For the text-containing cell, return its midpoint in [X, Y] coordinate format. 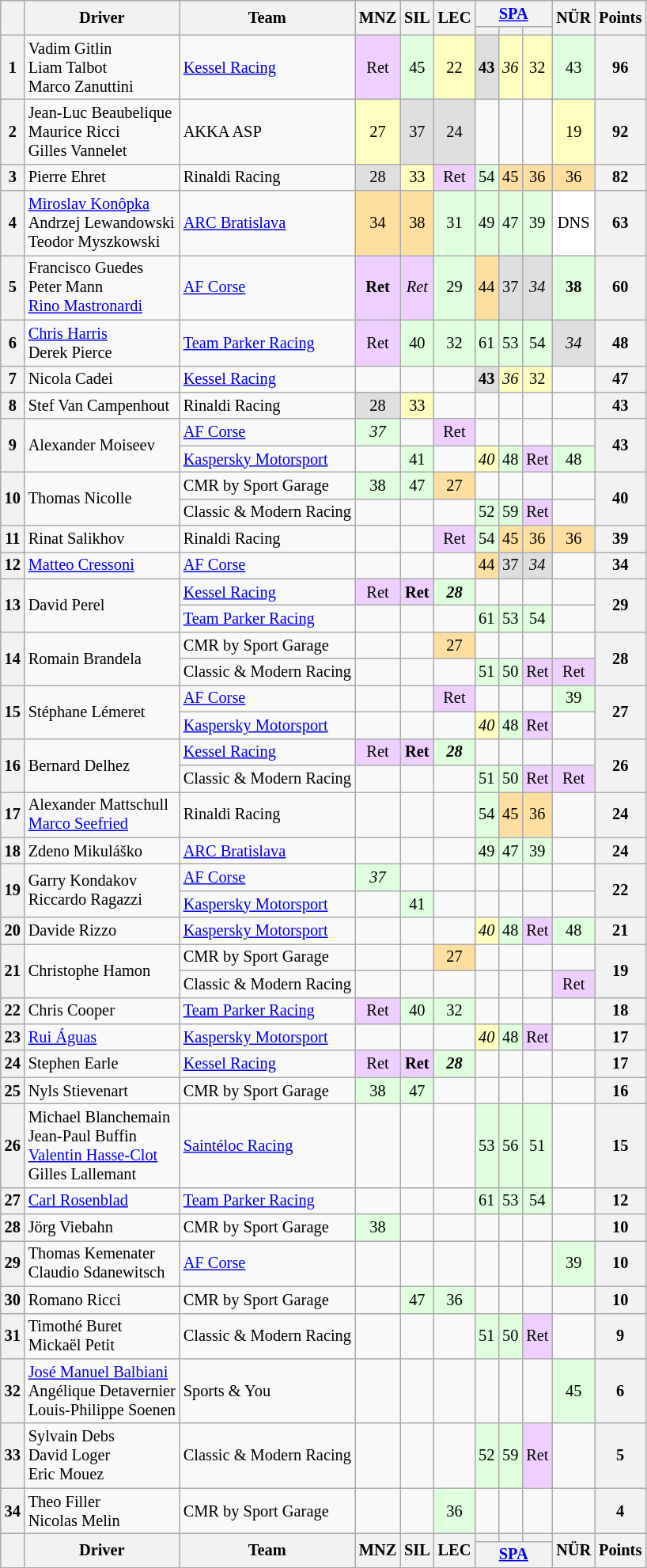
Chris Cooper [102, 1011]
Michael Blanchemain Jean-Paul Buffin Valentin Hasse-Clot Gilles Lallemant [102, 1145]
Davide Rizzo [102, 931]
30 [13, 1300]
14 [13, 659]
DNS [573, 223]
Jörg Viebahn [102, 1228]
Nicola Cadei [102, 379]
2 [13, 131]
Chris Harris Derek Pierce [102, 343]
1 [13, 67]
23 [13, 1037]
Thomas Nicolle [102, 499]
13 [13, 605]
José Manuel Balbiani Angélique Detavernier Louis-Philippe Soenen [102, 1391]
Bernard Delhez [102, 765]
11 [13, 539]
Christophe Hamon [102, 970]
60 [620, 287]
Stéphane Lémeret [102, 711]
Sports & You [267, 1391]
Nyls Stievenart [102, 1091]
63 [620, 223]
Timothé Buret Mickaël Petit [102, 1336]
3 [13, 177]
Romano Ricci [102, 1300]
Francisco Guedes Peter Mann Rino Mastronardi [102, 287]
Zdeno Mikuláško [102, 851]
Theo Filler Nicolas Melin [102, 1511]
56 [510, 1145]
Alexander Moiseev [102, 445]
7 [13, 379]
Matteo Cressoni [102, 565]
Rinat Salikhov [102, 539]
Miroslav Konôpka Andrzej Lewandowski Teodor Myszkowski [102, 223]
Stephen Earle [102, 1064]
Saintéloc Racing [267, 1145]
Garry Kondakov Riccardo Ragazzi [102, 890]
Carl Rosenblad [102, 1201]
Pierre Ehret [102, 177]
96 [620, 67]
8 [13, 405]
92 [620, 131]
Jean-Luc Beaubelique Maurice Ricci Gilles Vannelet [102, 131]
David Perel [102, 605]
Alexander Mattschull Marco Seefried [102, 814]
AKKA ASP [267, 131]
Sylvain Debs David Loger Eric Mouez [102, 1456]
Stef Van Campenhout [102, 405]
Thomas Kemenater Claudio Sdanewitsch [102, 1263]
Vadim Gitlin Liam Talbot Marco Zanuttini [102, 67]
Romain Brandela [102, 659]
Rui Águas [102, 1037]
82 [620, 177]
20 [13, 931]
25 [13, 1091]
